Return [x, y] of the center of cell containing provided text 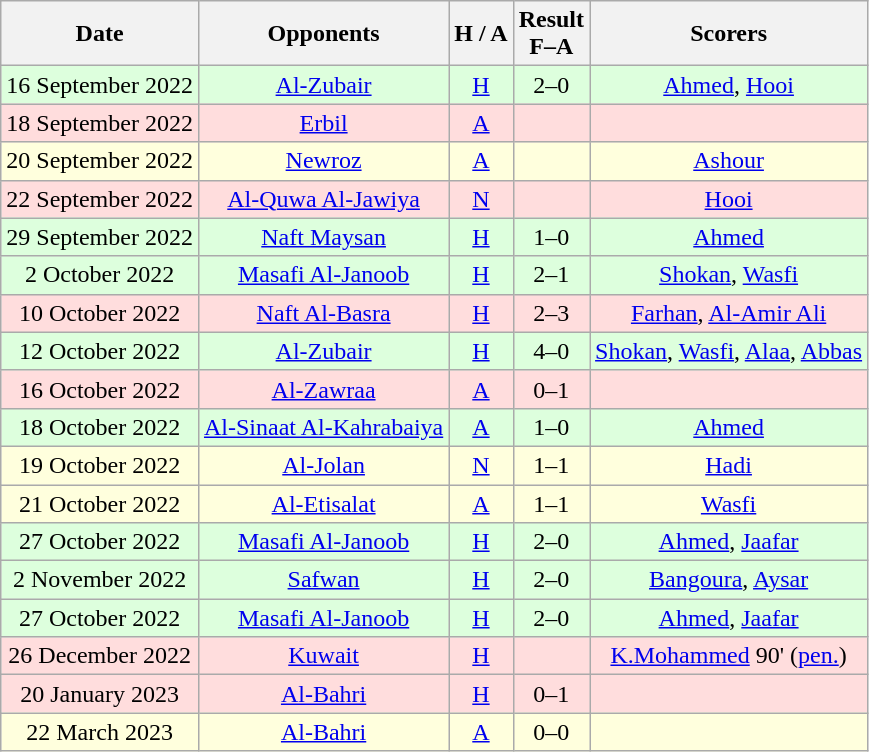
Al-Etisalat [323, 503]
2–1 [551, 275]
12 October 2022 [100, 351]
Ashour [729, 161]
22 March 2023 [100, 732]
Safwan [323, 580]
Kuwait [323, 656]
Naft Al-Basra [323, 313]
Al-Jolan [323, 465]
2–3 [551, 313]
2 November 2022 [100, 580]
2 October 2022 [100, 275]
Shokan, Wasfi, Alaa, Abbas [729, 351]
Wasfi [729, 503]
26 December 2022 [100, 656]
Hooi [729, 199]
Ahmed, Hooi [729, 85]
Erbil [323, 123]
Naft Maysan [323, 237]
16 September 2022 [100, 85]
19 October 2022 [100, 465]
29 September 2022 [100, 237]
Date [100, 34]
Newroz [323, 161]
Al-Quwa Al-Jawiya [323, 199]
Hadi [729, 465]
Al-Sinaat Al-Kahrabaiya [323, 427]
20 September 2022 [100, 161]
ResultF–A [551, 34]
20 January 2023 [100, 694]
10 October 2022 [100, 313]
21 October 2022 [100, 503]
Shokan, Wasfi [729, 275]
18 October 2022 [100, 427]
22 September 2022 [100, 199]
4–0 [551, 351]
Bangoura, Aysar [729, 580]
16 October 2022 [100, 389]
Scorers [729, 34]
Al-Zawraa [323, 389]
0–0 [551, 732]
18 September 2022 [100, 123]
H / A [481, 34]
Farhan, Al-Amir Ali [729, 313]
K.Mohammed 90' (pen.) [729, 656]
Opponents [323, 34]
